Search for the cell housing the specified text and yield its (x, y) center coordinate. 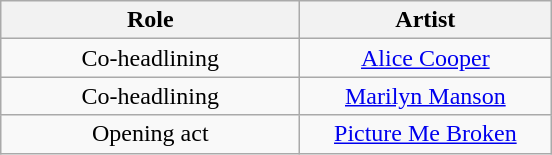
Alice Cooper (426, 58)
Picture Me Broken (426, 134)
Marilyn Manson (426, 96)
Role (150, 20)
Artist (426, 20)
Opening act (150, 134)
